Scan for the cell matching the given text and deliver its (X, Y) coordinate at center. 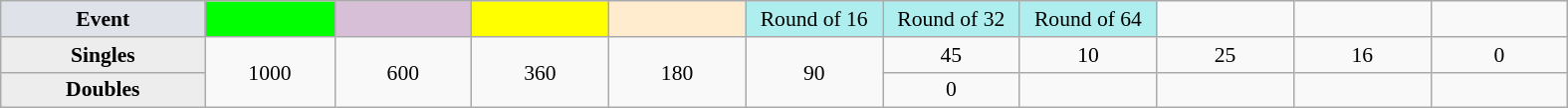
25 (1226, 55)
Round of 64 (1088, 19)
600 (403, 72)
90 (814, 72)
45 (951, 55)
Event (104, 19)
Singles (104, 55)
1000 (270, 72)
180 (677, 72)
16 (1362, 55)
Doubles (104, 90)
360 (541, 72)
Round of 16 (814, 19)
Round of 32 (951, 19)
10 (1088, 55)
